For the text-containing cell, return its midpoint in (X, Y) coordinate format. 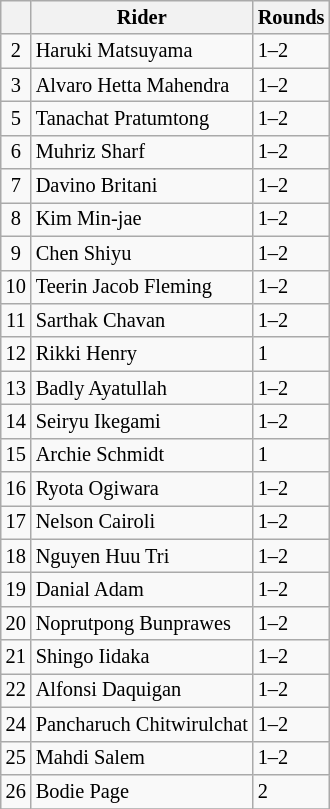
Davino Britani (142, 186)
Nguyen Huu Tri (142, 556)
13 (16, 388)
20 (16, 623)
Alfonsi Daquigan (142, 690)
24 (16, 724)
17 (16, 522)
19 (16, 589)
Danial Adam (142, 589)
Haruki Matsuyama (142, 51)
6 (16, 152)
Rikki Henry (142, 354)
Tanachat Pratumtong (142, 118)
5 (16, 118)
11 (16, 320)
18 (16, 556)
7 (16, 186)
Archie Schmidt (142, 455)
9 (16, 253)
Chen Shiyu (142, 253)
Bodie Page (142, 791)
Shingo Iidaka (142, 657)
10 (16, 287)
Badly Ayatullah (142, 388)
12 (16, 354)
Rounds (292, 17)
Pancharuch Chitwirulchat (142, 724)
15 (16, 455)
Seiryu Ikegami (142, 421)
Teerin Jacob Fleming (142, 287)
Muhriz Sharf (142, 152)
Alvaro Hetta Mahendra (142, 85)
8 (16, 219)
Sarthak Chavan (142, 320)
21 (16, 657)
Ryota Ogiwara (142, 489)
Mahdi Salem (142, 758)
Noprutpong Bunprawes (142, 623)
3 (16, 85)
Rider (142, 17)
Kim Min-jae (142, 219)
22 (16, 690)
Nelson Cairoli (142, 522)
14 (16, 421)
16 (16, 489)
25 (16, 758)
26 (16, 791)
